Extract the [x, y] coordinate from the center of the cell holding the provided text.  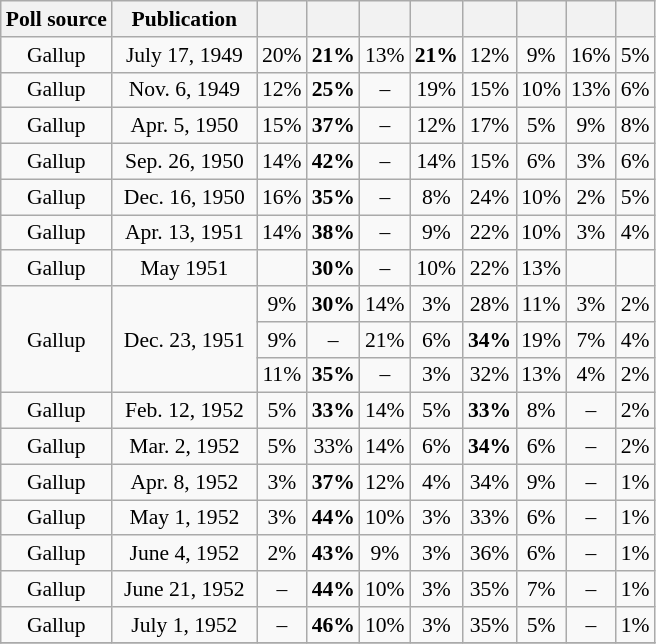
25% [334, 90]
32% [490, 375]
Publication [184, 19]
July 17, 1949 [184, 55]
42% [334, 162]
43% [334, 554]
36% [490, 554]
May 1, 1952 [184, 518]
Dec. 16, 1950 [184, 197]
June 21, 1952 [184, 589]
May 1951 [184, 269]
Dec. 23, 1951 [184, 340]
Sep. 26, 1950 [184, 162]
Feb. 12, 1952 [184, 411]
28% [490, 304]
46% [334, 625]
Apr. 8, 1952 [184, 482]
July 1, 1952 [184, 625]
20% [282, 55]
17% [490, 126]
24% [490, 197]
Apr. 13, 1951 [184, 233]
Mar. 2, 1952 [184, 447]
Nov. 6, 1949 [184, 90]
Poll source [56, 19]
June 4, 1952 [184, 554]
Apr. 5, 1950 [184, 126]
38% [334, 233]
